Determine the (X, Y) coordinate at the center of the cell enclosing the given text.  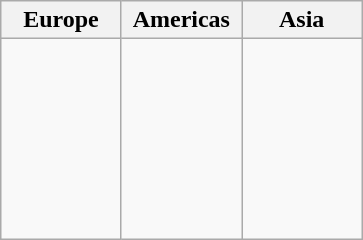
Asia (302, 20)
Europe (61, 20)
Americas (181, 20)
